Determine the (x, y) coordinate at the center of the cell enclosing the given text.  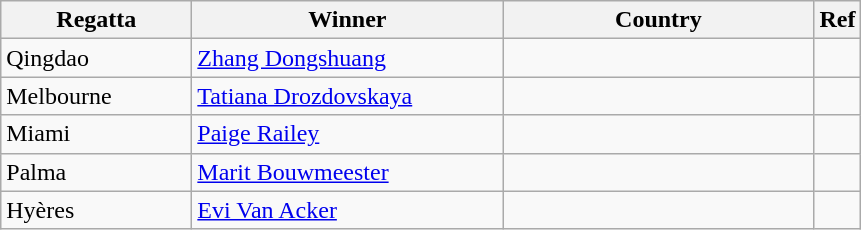
Tatiana Drozdovskaya (348, 96)
Zhang Dongshuang (348, 58)
Qingdao (96, 58)
Miami (96, 134)
Palma (96, 172)
Melbourne (96, 96)
Country (658, 20)
Regatta (96, 20)
Ref (838, 20)
Paige Railey (348, 134)
Marit Bouwmeester (348, 172)
Evi Van Acker (348, 210)
Hyères (96, 210)
Winner (348, 20)
